Extract the (X, Y) coordinate from the center of the cell holding the provided text.  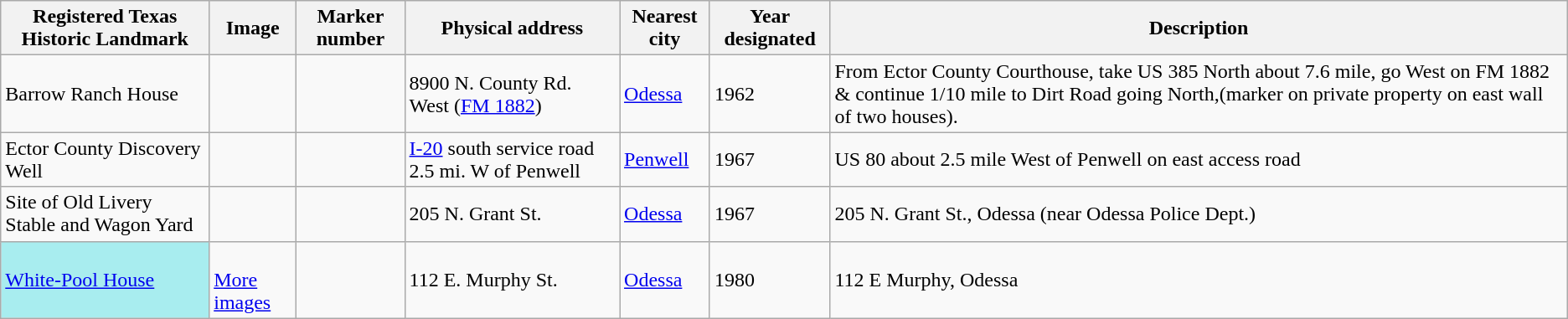
Registered Texas Historic Landmark (106, 28)
Image (253, 28)
205 N. Grant St., Odessa (near Odessa Police Dept.) (1199, 214)
205 N. Grant St. (512, 214)
Penwell (665, 159)
112 E. Murphy St. (512, 280)
Year designated (770, 28)
White-Pool House (106, 280)
US 80 about 2.5 mile West of Penwell on east access road (1199, 159)
112 E Murphy, Odessa (1199, 280)
8900 N. County Rd. West (FM 1882) (512, 94)
Physical address (512, 28)
Nearest city (665, 28)
Ector County Discovery Well (106, 159)
Marker number (350, 28)
More images (253, 280)
Barrow Ranch House (106, 94)
I-20 south service road 2.5 mi. W of Penwell (512, 159)
1980 (770, 280)
1962 (770, 94)
Site of Old Livery Stable and Wagon Yard (106, 214)
Description (1199, 28)
